Output the [X, Y] coordinate of the center of the cell containing the given text.  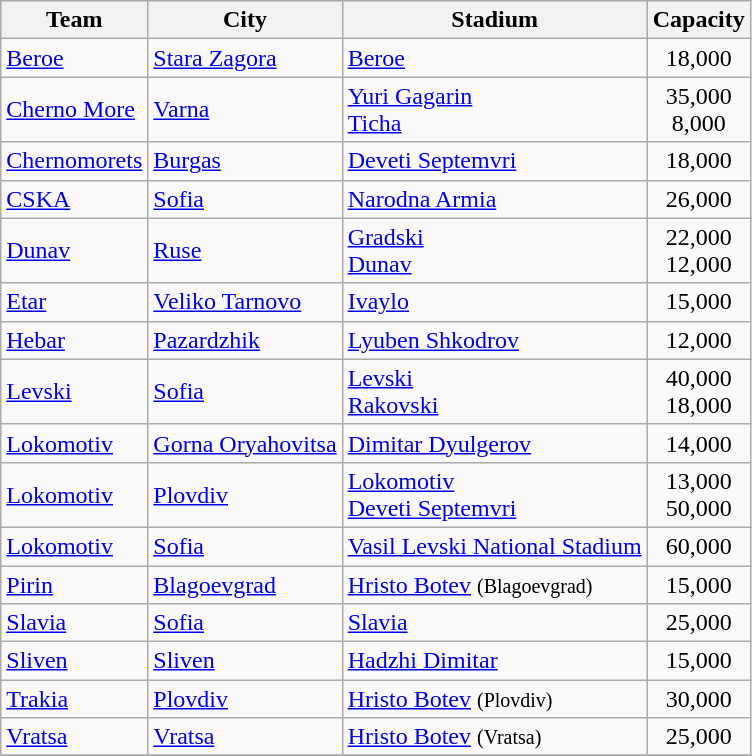
Hristo Botev (Blagoevgrad) [494, 585]
Stadium [494, 20]
Veliko Tarnovo [245, 302]
14,000 [698, 443]
LokomotivDeveti Septemvri [494, 494]
Burgas [245, 161]
60,000 [698, 546]
Chernomorets [74, 161]
Blagoevgrad [245, 585]
Cherno More [74, 110]
13,00050,000 [698, 494]
30,000 [698, 699]
GradskiDunav [494, 250]
Hristo Botev (Vratsa) [494, 737]
Deveti Septemvri [494, 161]
Narodna Armia [494, 199]
CSKA [74, 199]
Trakia [74, 699]
Ruse [245, 250]
Hadzhi Dimitar [494, 661]
12,000 [698, 340]
Varna [245, 110]
Etar [74, 302]
Dimitar Dyulgerov [494, 443]
Dunav [74, 250]
Ivaylo [494, 302]
Stara Zagora [245, 58]
Pirin [74, 585]
Pazardzhik [245, 340]
Hristo Botev (Plovdiv) [494, 699]
35,0008,000 [698, 110]
22,00012,000 [698, 250]
City [245, 20]
26,000 [698, 199]
Team [74, 20]
Yuri GagarinTicha [494, 110]
Hebar [74, 340]
Capacity [698, 20]
40,00018,000 [698, 392]
LevskiRakovski [494, 392]
Lyuben Shkodrov [494, 340]
Gorna Oryahovitsa [245, 443]
Levski [74, 392]
Vasil Levski National Stadium [494, 546]
